Return the (x, y) coordinate for the center point of the cell that contains the specified text.  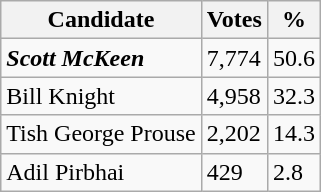
7,774 (234, 58)
Adil Pirbhai (101, 172)
Votes (234, 20)
32.3 (294, 96)
% (294, 20)
4,958 (234, 96)
2,202 (234, 134)
429 (234, 172)
50.6 (294, 58)
Scott McKeen (101, 58)
Tish George Prouse (101, 134)
Bill Knight (101, 96)
2.8 (294, 172)
Candidate (101, 20)
14.3 (294, 134)
